For the text-containing cell, return its midpoint in (X, Y) coordinate format. 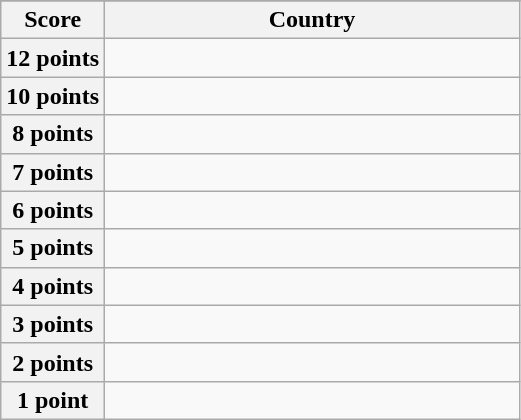
10 points (53, 96)
6 points (53, 210)
Score (53, 20)
5 points (53, 248)
3 points (53, 324)
12 points (53, 58)
8 points (53, 134)
4 points (53, 286)
2 points (53, 362)
Country (312, 20)
1 point (53, 400)
7 points (53, 172)
